Output the [X, Y] coordinate of the center of the cell containing the given text.  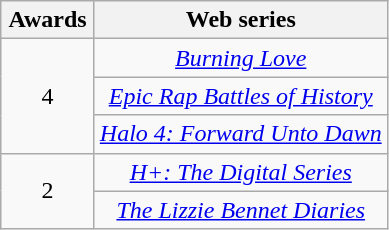
Awards [48, 20]
Halo 4: Forward Unto Dawn [240, 134]
2 [48, 191]
The Lizzie Bennet Diaries [240, 210]
Epic Rap Battles of History [240, 96]
Web series [240, 20]
Burning Love [240, 58]
H+: The Digital Series [240, 172]
4 [48, 96]
